Return [x, y] of the center of cell containing provided text 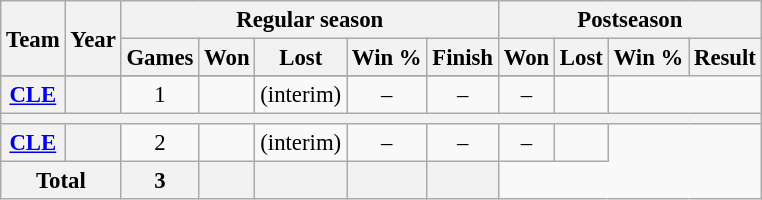
Year [93, 38]
Regular season [310, 20]
Games [160, 58]
2 [160, 143]
Team [33, 38]
Postseason [630, 20]
Total [61, 181]
1 [160, 95]
Result [726, 58]
Finish [462, 58]
3 [160, 181]
